Return the [X, Y] coordinate for the center point of the cell that contains the specified text.  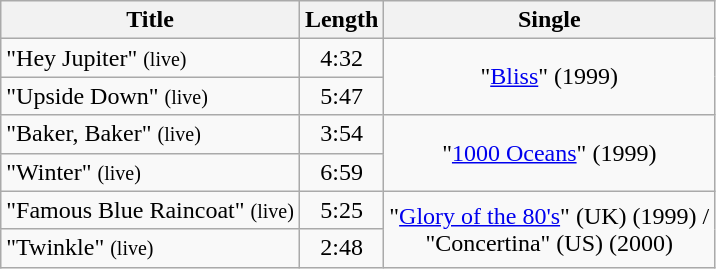
Single [550, 20]
5:47 [341, 96]
"Upside Down" (live) [150, 96]
5:25 [341, 210]
"Bliss" (1999) [550, 77]
"Hey Jupiter" (live) [150, 58]
"Glory of the 80's" (UK) (1999) /"Concertina" (US) (2000) [550, 229]
"Famous Blue Raincoat" (live) [150, 210]
Length [341, 20]
2:48 [341, 248]
4:32 [341, 58]
"Twinkle" (live) [150, 248]
3:54 [341, 134]
"1000 Oceans" (1999) [550, 153]
Title [150, 20]
6:59 [341, 172]
"Baker, Baker" (live) [150, 134]
"Winter" (live) [150, 172]
